Capture the cell that displays the provided text and extract its (X, Y) central coordinate. 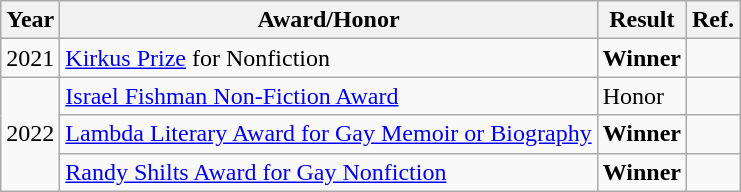
Israel Fishman Non-Fiction Award (328, 96)
Award/Honor (328, 20)
Honor (642, 96)
Lambda Literary Award for Gay Memoir or Biography (328, 134)
2022 (30, 134)
2021 (30, 58)
Result (642, 20)
Kirkus Prize for Nonfiction (328, 58)
Ref. (712, 20)
Randy Shilts Award for Gay Nonfiction (328, 172)
Year (30, 20)
